Find where the given text appears and provide that cell's center as (X, Y) coordinate. 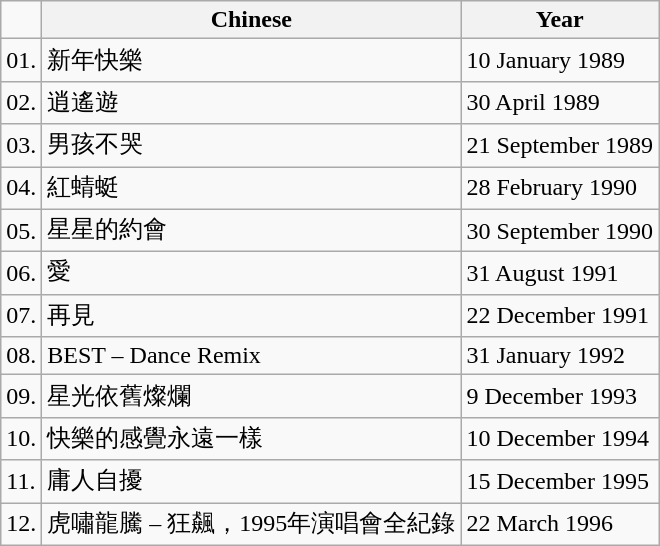
02. (22, 102)
再見 (252, 316)
03. (22, 146)
虎嘯龍騰 – 狂飆，1995年演唱會全紀錄 (252, 524)
22 March 1996 (560, 524)
快樂的感覺永遠一樣 (252, 438)
Year (560, 20)
10. (22, 438)
30 September 1990 (560, 230)
愛 (252, 274)
30 April 1989 (560, 102)
01. (22, 60)
11. (22, 482)
9 December 1993 (560, 396)
12. (22, 524)
08. (22, 356)
紅蜻蜓 (252, 188)
10 January 1989 (560, 60)
21 September 1989 (560, 146)
04. (22, 188)
BEST – Dance Remix (252, 356)
05. (22, 230)
09. (22, 396)
星星的約會 (252, 230)
逍遙遊 (252, 102)
星光依舊燦爛 (252, 396)
男孩不哭 (252, 146)
新年快樂 (252, 60)
22 December 1991 (560, 316)
15 December 1995 (560, 482)
Chinese (252, 20)
28 February 1990 (560, 188)
庸人自擾 (252, 482)
07. (22, 316)
10 December 1994 (560, 438)
31 August 1991 (560, 274)
06. (22, 274)
31 January 1992 (560, 356)
